Output the (X, Y) coordinate of the center of the cell containing the given text.  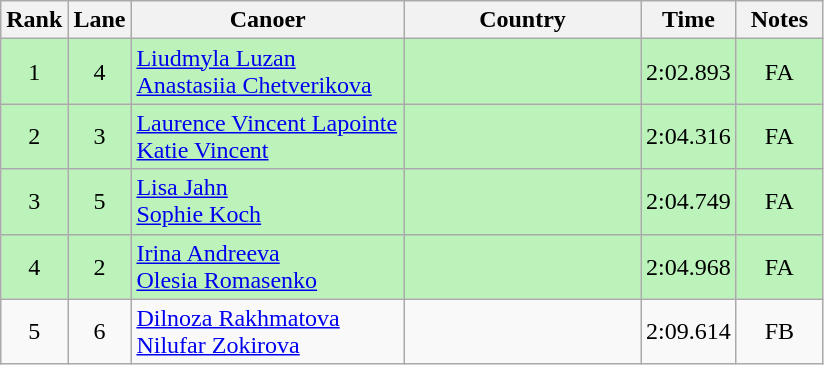
6 (100, 332)
Liudmyla LuzanAnastasiia Chetverikova (268, 72)
1 (34, 72)
Country (522, 20)
2:04.316 (689, 136)
Lisa JahnSophie Koch (268, 202)
Lane (100, 20)
Laurence Vincent LapointeKatie Vincent (268, 136)
Irina AndreevaOlesia Romasenko (268, 266)
2:04.749 (689, 202)
Dilnoza RakhmatovaNilufar Zokirova (268, 332)
Time (689, 20)
Rank (34, 20)
2:02.893 (689, 72)
Canoer (268, 20)
2:04.968 (689, 266)
2:09.614 (689, 332)
Notes (779, 20)
FB (779, 332)
